Detect which cell encompasses the target text, then output its [X, Y] center coordinate. 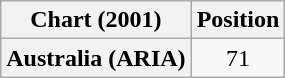
Position [238, 20]
71 [238, 58]
Australia (ARIA) [96, 58]
Chart (2001) [96, 20]
